Detect which cell encompasses the target text, then output its (X, Y) center coordinate. 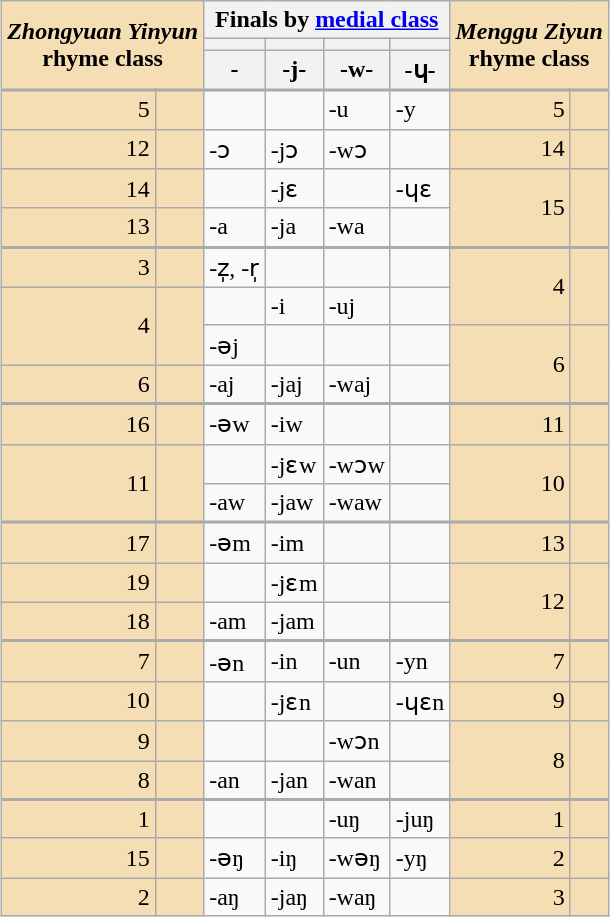
-iŋ (294, 858)
-wɔ (356, 149)
-əj (235, 345)
-am (235, 622)
-jaw (294, 504)
-jɔ (294, 149)
-ɥ- (420, 70)
-im (294, 542)
-jaj (294, 384)
-ɥɛ (420, 189)
-juŋ (420, 818)
-w- (356, 70)
-ɥɛn (420, 701)
-jɛn (294, 701)
-wɔw (356, 464)
-əw (235, 424)
-un (356, 661)
-waw (356, 504)
-uj (356, 306)
Zhongyuan Yinyunrhyme class (103, 46)
-jɛw (294, 464)
-yŋ (420, 858)
-wɔn (356, 741)
-jɛm (294, 583)
-yn (420, 661)
-jaŋ (294, 897)
-aw (235, 504)
-j- (294, 70)
-uŋ (356, 818)
-z̩, -r̩ (235, 267)
-jɛ (294, 189)
Menggu Ziyunrhyme class (529, 46)
19 (79, 583)
-jam (294, 622)
-i (294, 306)
-wəŋ (356, 858)
-iw (294, 424)
-wa (356, 228)
-wan (356, 780)
Finals by medial class (327, 20)
17 (79, 542)
- (235, 70)
-jan (294, 780)
-an (235, 780)
18 (79, 622)
-y (420, 110)
-ja (294, 228)
-u (356, 110)
-waj (356, 384)
-əŋ (235, 858)
-ən (235, 661)
-a (235, 228)
-in (294, 661)
-waŋ (356, 897)
-ɔ (235, 149)
-əm (235, 542)
-aj (235, 384)
16 (79, 424)
-aŋ (235, 897)
